Return [x, y] of the center of cell containing provided text 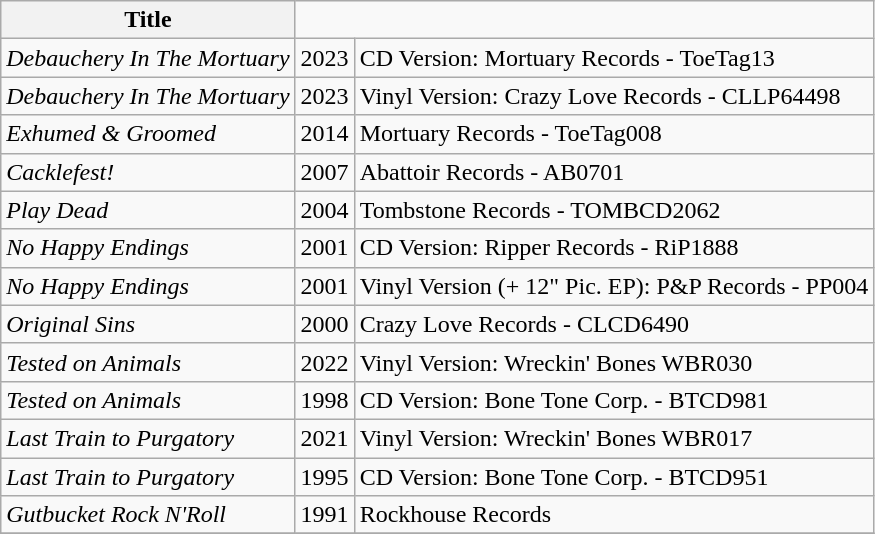
2022 [324, 362]
CD Version: Mortuary Records - ToeTag13 [614, 58]
Rockhouse Records [614, 515]
1998 [324, 400]
2000 [324, 324]
Vinyl Version (+ 12" Pic. EP): P&P Records - PP004 [614, 286]
1991 [324, 515]
Gutbucket Rock N'Roll [148, 515]
Tombstone Records - TOMBCD2062 [614, 210]
Cacklefest! [148, 172]
2007 [324, 172]
Vinyl Version: Wreckin' Bones WBR017 [614, 438]
CD Version: Bone Tone Corp. - BTCD981 [614, 400]
2021 [324, 438]
2014 [324, 134]
Exhumed & Groomed [148, 134]
Vinyl Version: Wreckin' Bones WBR030 [614, 362]
CD Version: Ripper Records - RiP1888 [614, 248]
CD Version: Bone Tone Corp. - BTCD951 [614, 477]
Vinyl Version: Crazy Love Records - CLLP64498 [614, 96]
2004 [324, 210]
Abattoir Records - AB0701 [614, 172]
Title [148, 20]
Original Sins [148, 324]
Mortuary Records - ToeTag008 [614, 134]
1995 [324, 477]
Play Dead [148, 210]
Crazy Love Records - CLCD6490 [614, 324]
